Detect which cell encompasses the target text, then output its (X, Y) center coordinate. 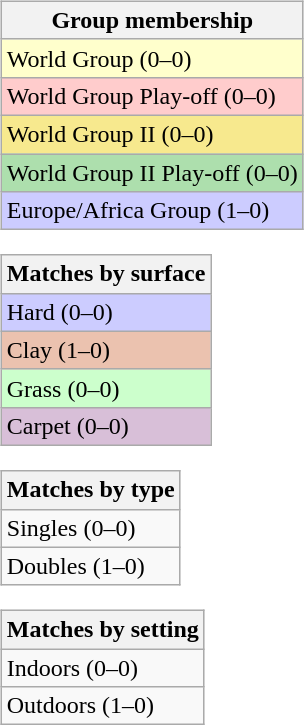
Matches by surface (106, 274)
Clay (1–0) (106, 350)
World Group II (0–0) (152, 134)
Europe/Africa Group (1–0) (152, 211)
Matches by type (90, 490)
World Group Play-off (0–0) (152, 96)
Doubles (1–0) (90, 566)
Hard (0–0) (106, 312)
Matches by setting (102, 630)
Outdoors (1–0) (102, 706)
Grass (0–0) (106, 388)
World Group II Play-off (0–0) (152, 173)
World Group (0–0) (152, 58)
Indoors (0–0) (102, 668)
Carpet (0–0) (106, 426)
Group membership (152, 20)
Singles (0–0) (90, 528)
